Provide the [X, Y] coordinate of the cell's center where the given text is located.  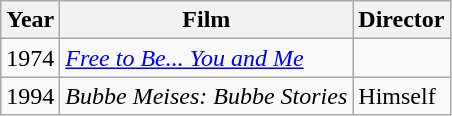
Free to Be... You and Me [206, 58]
Film [206, 20]
Bubbe Meises: Bubbe Stories [206, 96]
Himself [402, 96]
1994 [30, 96]
Director [402, 20]
Year [30, 20]
1974 [30, 58]
